Determine the (X, Y) coordinate at the center of the cell enclosing the given text.  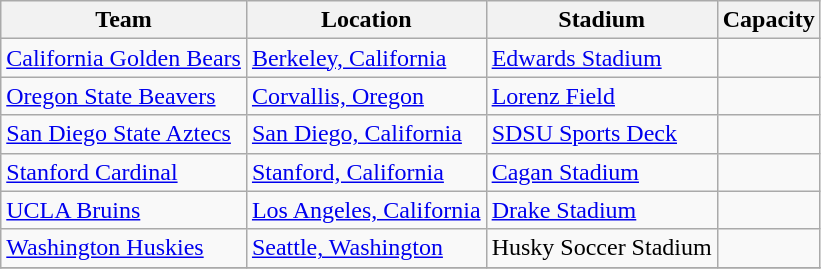
Location (366, 20)
Cagan Stadium (602, 172)
Berkeley, California (366, 58)
San Diego State Aztecs (124, 134)
Capacity (768, 20)
Corvallis, Oregon (366, 96)
Stadium (602, 20)
Stanford Cardinal (124, 172)
Washington Huskies (124, 248)
Edwards Stadium (602, 58)
Los Angeles, California (366, 210)
Oregon State Beavers (124, 96)
Team (124, 20)
San Diego, California (366, 134)
Stanford, California (366, 172)
Lorenz Field (602, 96)
California Golden Bears (124, 58)
Husky Soccer Stadium (602, 248)
Seattle, Washington (366, 248)
Drake Stadium (602, 210)
UCLA Bruins (124, 210)
SDSU Sports Deck (602, 134)
